Output the [X, Y] coordinate of the center of the cell containing the given text.  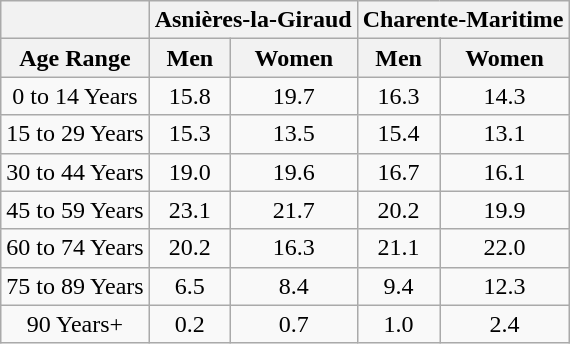
Age Range [75, 58]
0.7 [294, 324]
22.0 [504, 248]
75 to 89 Years [75, 286]
14.3 [504, 96]
1.0 [398, 324]
90 Years+ [75, 324]
2.4 [504, 324]
45 to 59 Years [75, 210]
12.3 [504, 286]
0 to 14 Years [75, 96]
6.5 [190, 286]
23.1 [190, 210]
16.7 [398, 172]
19.9 [504, 210]
13.1 [504, 134]
30 to 44 Years [75, 172]
60 to 74 Years [75, 248]
15 to 29 Years [75, 134]
Charente-Maritime [463, 20]
15.3 [190, 134]
15.4 [398, 134]
16.1 [504, 172]
Asnières-la-Giraud [253, 20]
19.0 [190, 172]
8.4 [294, 286]
21.1 [398, 248]
19.6 [294, 172]
19.7 [294, 96]
9.4 [398, 286]
0.2 [190, 324]
15.8 [190, 96]
21.7 [294, 210]
13.5 [294, 134]
